Pinpoint the cell where the given text exists, returning its [X, Y] midpoint coordinate. 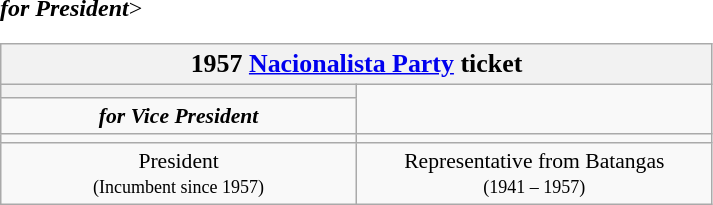
1957 Nacionalista Party ticket [356, 64]
for Vice President [179, 116]
Representative from Batangas(1941 – 1957) [534, 174]
President(Incumbent since 1957) [179, 174]
